For the text-containing cell, return its midpoint in [x, y] coordinate format. 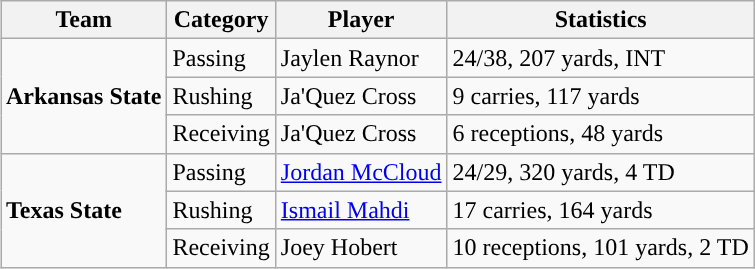
Player [361, 20]
6 receptions, 48 yards [600, 134]
Category [221, 20]
Texas State [83, 210]
24/38, 207 yards, INT [600, 58]
17 carries, 164 yards [600, 210]
Ismail Mahdi [361, 210]
9 carries, 117 yards [600, 96]
Jordan McCloud [361, 172]
Joey Hobert [361, 248]
Team [83, 20]
Jaylen Raynor [361, 58]
24/29, 320 yards, 4 TD [600, 172]
Arkansas State [83, 96]
Statistics [600, 20]
10 receptions, 101 yards, 2 TD [600, 248]
